Return the [X, Y] coordinate for the center point of the cell that contains the specified text.  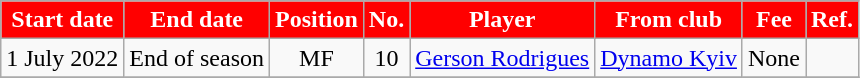
No. [386, 20]
Ref. [832, 20]
Dynamo Kyiv [669, 58]
Start date [62, 20]
None [774, 58]
Position [317, 20]
Fee [774, 20]
End of season [197, 58]
From club [669, 20]
MF [317, 58]
Gerson Rodrigues [502, 58]
End date [197, 20]
1 July 2022 [62, 58]
10 [386, 58]
Player [502, 20]
